Extract the (X, Y) coordinate from the center of the cell holding the provided text.  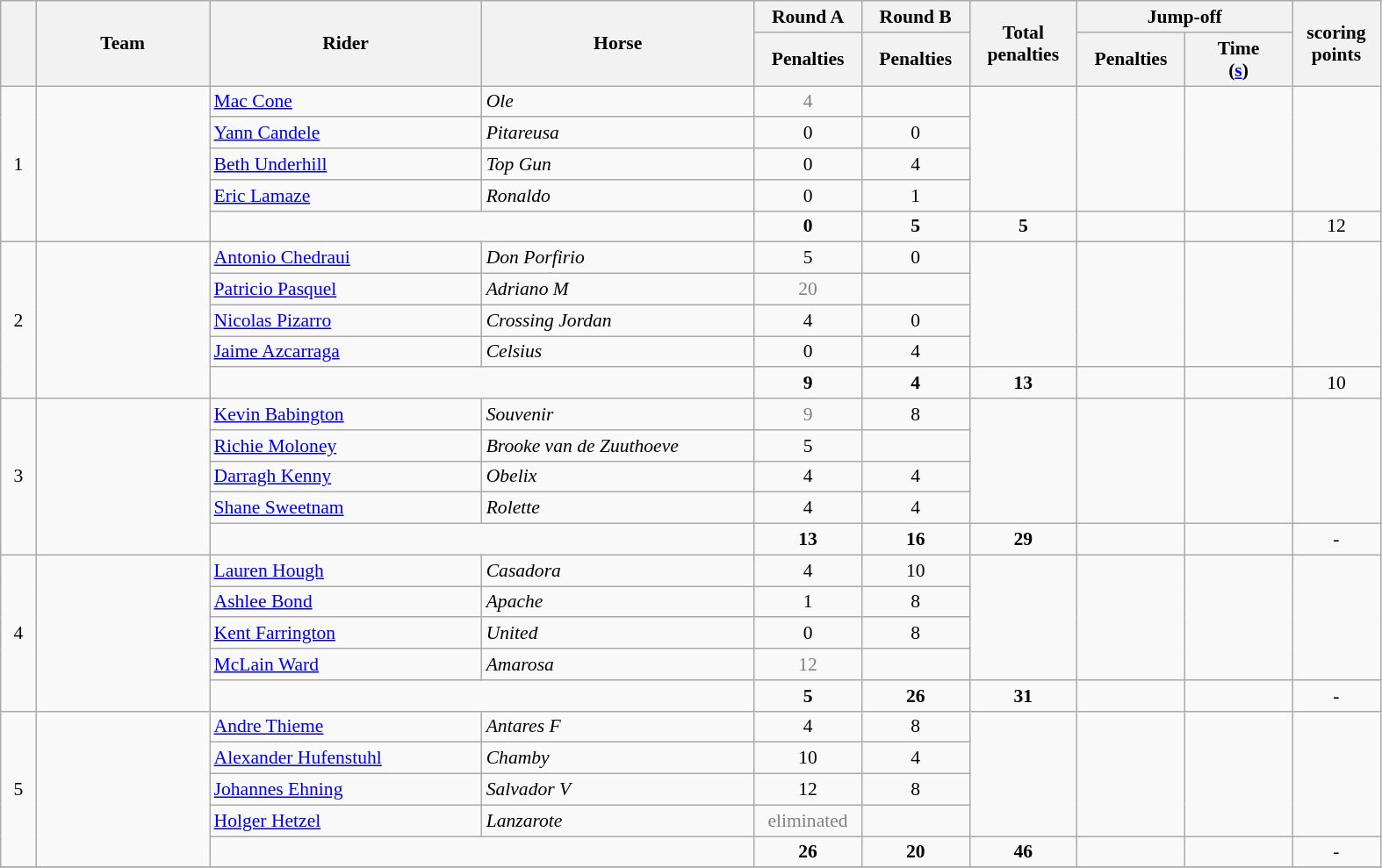
Beth Underhill (345, 164)
Round B (915, 17)
Eric Lamaze (345, 196)
Celsius (618, 352)
Top Gun (618, 164)
46 (1024, 852)
Darragh Kenny (345, 477)
Salvador V (618, 790)
Crossing Jordan (618, 320)
Casadora (618, 570)
Antares F (618, 727)
Yann Candele (345, 133)
Jaime Azcarraga (345, 352)
Richie Moloney (345, 446)
Pitareusa (618, 133)
McLain Ward (345, 664)
Team (123, 44)
Nicolas Pizarro (345, 320)
Alexander Hufenstuhl (345, 758)
scoringpoints (1336, 44)
Rolette (618, 508)
United (618, 634)
Time(s) (1238, 60)
Don Porfirio (618, 258)
Antonio Chedraui (345, 258)
Chamby (618, 758)
Amarosa (618, 664)
eliminated (808, 821)
Round A (808, 17)
Apache (618, 602)
Souvenir (618, 414)
Lauren Hough (345, 570)
16 (915, 540)
Mac Cone (345, 102)
Lanzarote (618, 821)
Johannes Ehning (345, 790)
Ole (618, 102)
Rider (345, 44)
Shane Sweetnam (345, 508)
Kent Farrington (345, 634)
Brooke van de Zuuthoeve (618, 446)
Obelix (618, 477)
Jump-off (1185, 17)
3 (18, 477)
Ashlee Bond (345, 602)
2 (18, 320)
Ronaldo (618, 196)
Kevin Babington (345, 414)
31 (1024, 696)
Holger Hetzel (345, 821)
Adriano M (618, 290)
Horse (618, 44)
Total penalties (1024, 44)
Andre Thieme (345, 727)
Patricio Pasquel (345, 290)
29 (1024, 540)
